Scan for the cell matching the given text and deliver its (x, y) coordinate at center. 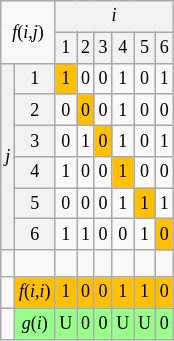
f(i,j) (28, 32)
i (114, 16)
j (8, 156)
f(i,i) (35, 292)
g(i) (35, 324)
